Search for the cell housing the specified text and yield its (X, Y) center coordinate. 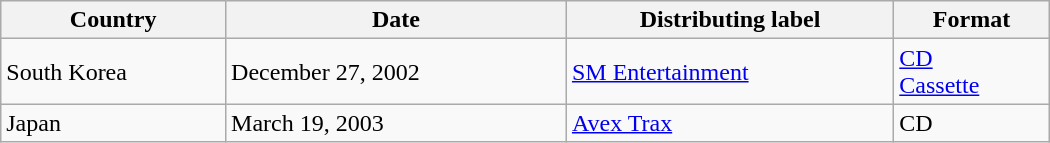
CD Cassette (972, 72)
Japan (114, 123)
CD (972, 123)
Country (114, 20)
March 19, 2003 (396, 123)
SM Entertainment (730, 72)
Distributing label (730, 20)
South Korea (114, 72)
Format (972, 20)
Date (396, 20)
December 27, 2002 (396, 72)
Avex Trax (730, 123)
